From the cell containing the given text, extract its center point as [X, Y] coordinate. 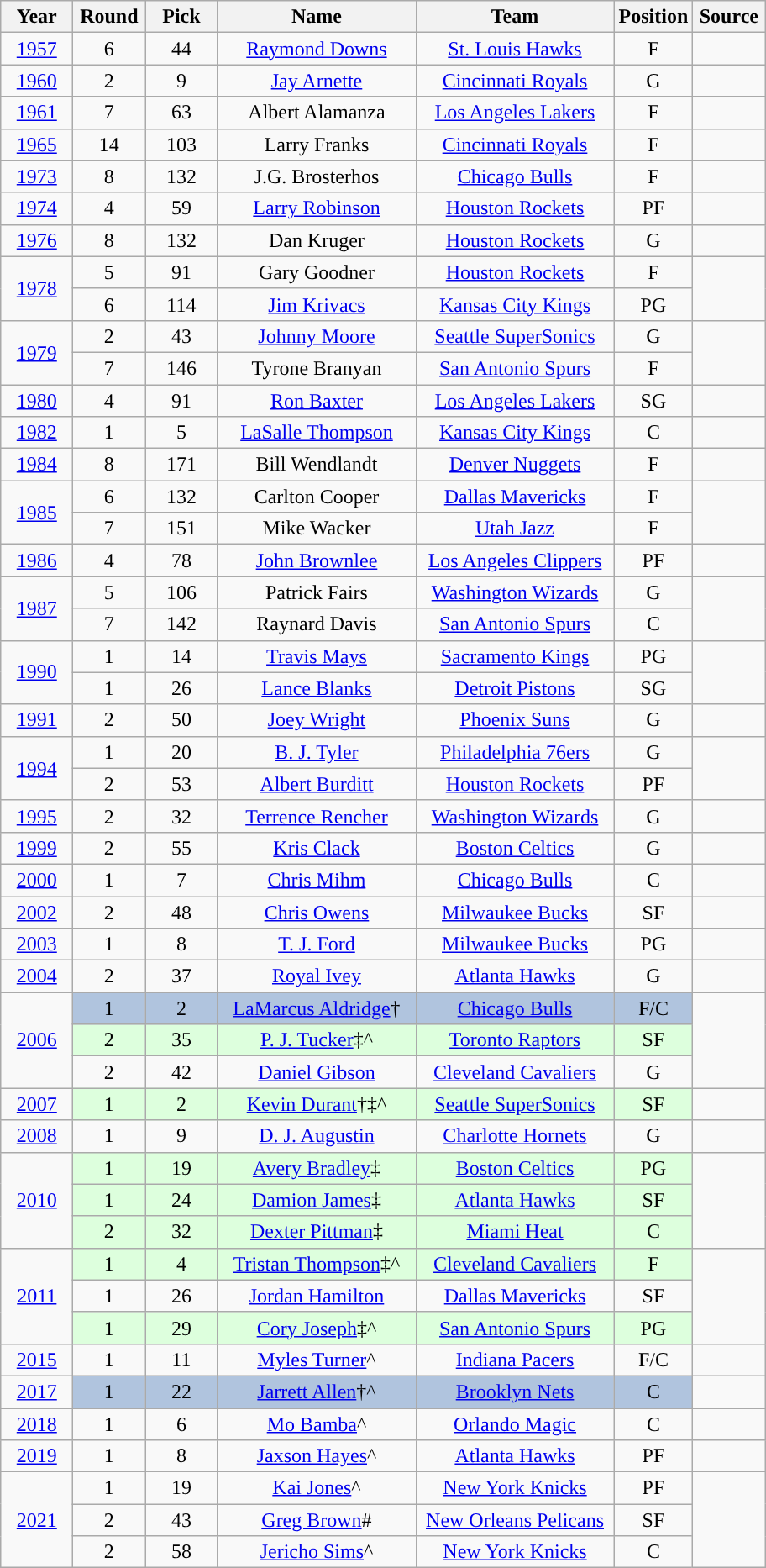
Philadelphia 76ers [515, 752]
1991 [37, 720]
Orlando Magic [515, 1424]
Travis Mays [317, 656]
Team [515, 17]
Name [317, 17]
2008 [37, 1136]
1995 [37, 816]
Pick [181, 17]
Dexter Pittman‡ [317, 1232]
1999 [37, 848]
1978 [37, 288]
11 [181, 1360]
P. J. Tucker‡^ [317, 1040]
Ron Baxter [317, 401]
2006 [37, 1040]
53 [181, 784]
78 [181, 560]
114 [181, 304]
Carlton Cooper [317, 497]
55 [181, 848]
1957 [37, 49]
2000 [37, 880]
2010 [37, 1200]
Jay Arnette [317, 81]
Tristan Thompson‡^ [317, 1264]
1987 [37, 608]
Jarrett Allen†^ [317, 1392]
Larry Robinson [317, 208]
LaSalle Thompson [317, 433]
Brooklyn Nets [515, 1392]
Mike Wacker [317, 529]
2004 [37, 976]
2002 [37, 912]
Miami Heat [515, 1232]
1979 [37, 352]
1982 [37, 433]
44 [181, 49]
2021 [37, 1520]
2011 [37, 1296]
58 [181, 1552]
48 [181, 912]
146 [181, 368]
Chris Mihm [317, 880]
Jordan Hamilton [317, 1296]
Indiana Pacers [515, 1360]
1986 [37, 560]
Larry Franks [317, 145]
B. J. Tyler [317, 752]
St. Louis Hawks [515, 49]
2003 [37, 944]
Raymond Downs [317, 49]
Year [37, 17]
1960 [37, 81]
Cory Joseph‡^ [317, 1328]
1994 [37, 768]
Detroit Pistons [515, 688]
Mo Bamba^ [317, 1424]
Albert Alamanza [317, 113]
63 [181, 113]
142 [181, 624]
1973 [37, 176]
Denver Nuggets [515, 465]
Gary Goodner [317, 272]
24 [181, 1200]
Joey Wright [317, 720]
35 [181, 1040]
LaMarcus Aldridge† [317, 1008]
151 [181, 529]
Terrence Rencher [317, 816]
1961 [37, 113]
Charlotte Hornets [515, 1136]
20 [181, 752]
1974 [37, 208]
171 [181, 465]
42 [181, 1072]
Raynard Davis [317, 624]
Kevin Durant†‡^ [317, 1104]
New Orleans Pelicans [515, 1520]
29 [181, 1328]
Greg Brown# [317, 1520]
Patrick Fairs [317, 592]
2007 [37, 1104]
2018 [37, 1424]
1976 [37, 240]
Damion James‡ [317, 1200]
1965 [37, 145]
Myles Turner^ [317, 1360]
103 [181, 145]
2017 [37, 1392]
Avery Bradley‡ [317, 1168]
Position [653, 17]
Johnny Moore [317, 336]
T. J. Ford [317, 944]
Lance Blanks [317, 688]
Utah Jazz [515, 529]
37 [181, 976]
Source [729, 17]
Kris Clack [317, 848]
22 [181, 1392]
Tyrone Branyan [317, 368]
106 [181, 592]
D. J. Augustin [317, 1136]
1990 [37, 672]
59 [181, 208]
Chris Owens [317, 912]
Phoenix Suns [515, 720]
Jim Krivacs [317, 304]
2019 [37, 1456]
Dan Kruger [317, 240]
Daniel Gibson [317, 1072]
50 [181, 720]
Toronto Raptors [515, 1040]
1984 [37, 465]
Sacramento Kings [515, 656]
1985 [37, 513]
Jericho Sims^ [317, 1552]
2015 [37, 1360]
Albert Burditt [317, 784]
Jaxson Hayes^ [317, 1456]
Los Angeles Clippers [515, 560]
Kai Jones^ [317, 1488]
Royal Ivey [317, 976]
J.G. Brosterhos [317, 176]
John Brownlee [317, 560]
1980 [37, 401]
Round [109, 17]
Bill Wendlandt [317, 465]
